Return [X, Y] of the center of cell containing provided text 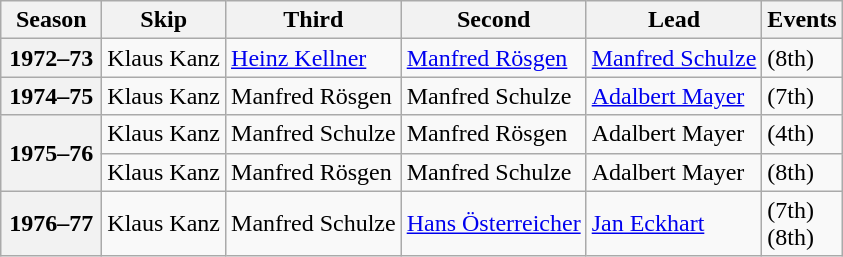
(7th) (8th) [802, 224]
Hans Österreicher [494, 224]
1975–76 [52, 153]
1974–75 [52, 96]
Events [802, 20]
(7th) [802, 96]
1976–77 [52, 224]
Season [52, 20]
Jan Eckhart [674, 224]
Lead [674, 20]
Skip [164, 20]
1972–73 [52, 58]
Third [314, 20]
Second [494, 20]
(4th) [802, 134]
Heinz Kellner [314, 58]
